Return the [X, Y] coordinate for the center point of the cell that contains the specified text.  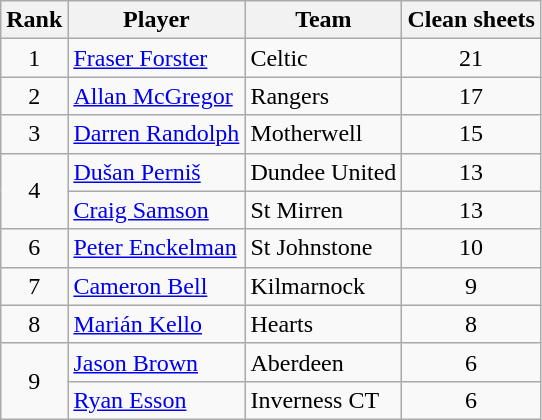
Inverness CT [324, 400]
St Johnstone [324, 248]
Kilmarnock [324, 286]
21 [471, 58]
15 [471, 134]
17 [471, 96]
2 [34, 96]
Player [156, 20]
Peter Enckelman [156, 248]
Hearts [324, 324]
Dundee United [324, 172]
Craig Samson [156, 210]
Motherwell [324, 134]
Ryan Esson [156, 400]
10 [471, 248]
Clean sheets [471, 20]
3 [34, 134]
4 [34, 191]
Allan McGregor [156, 96]
Rank [34, 20]
Celtic [324, 58]
1 [34, 58]
St Mirren [324, 210]
Team [324, 20]
Darren Randolph [156, 134]
Fraser Forster [156, 58]
Cameron Bell [156, 286]
Dušan Perniš [156, 172]
Marián Kello [156, 324]
Jason Brown [156, 362]
Rangers [324, 96]
Aberdeen [324, 362]
7 [34, 286]
